Provide the (X, Y) coordinate of the cell's center where the given text is located.  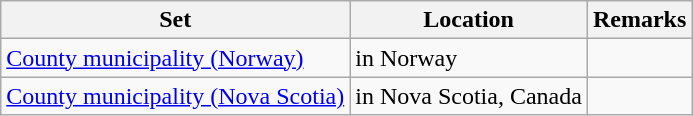
County municipality (Norway) (176, 58)
in Norway (469, 58)
County municipality (Nova Scotia) (176, 96)
in Nova Scotia, Canada (469, 96)
Set (176, 20)
Remarks (639, 20)
Location (469, 20)
